Search for the cell housing the specified text and yield its [x, y] center coordinate. 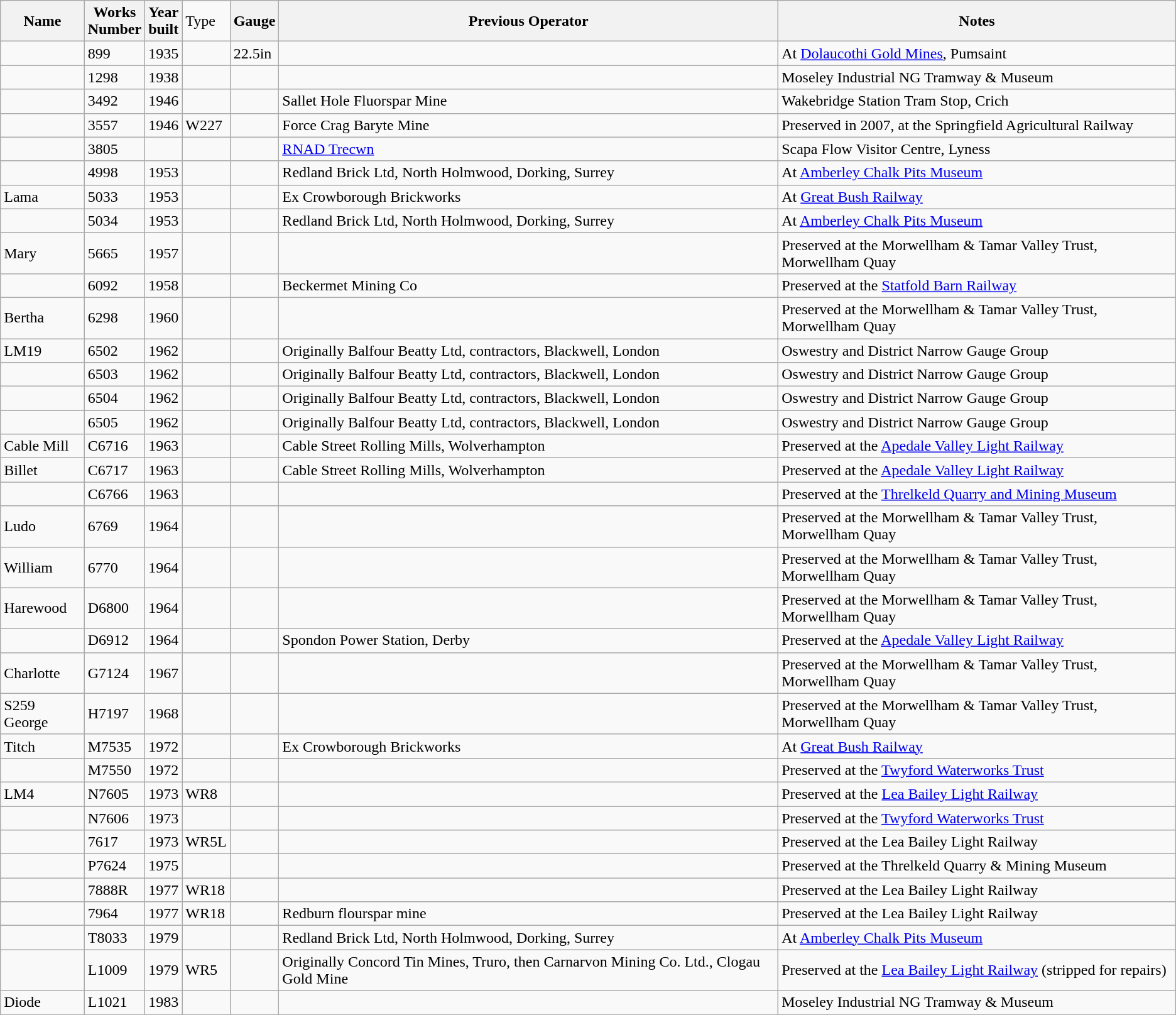
1968 [163, 714]
WR5 [206, 970]
Sallet Hole Fluorspar Mine [529, 101]
N7606 [114, 818]
Cable Mill [43, 446]
Notes [977, 21]
6502 [114, 350]
6298 [114, 318]
Preserved at the Threlkeld Quarry and Mining Museum [977, 494]
6770 [114, 567]
Redburn flourspar mine [529, 914]
D6800 [114, 608]
William [43, 567]
Titch [43, 746]
Preserved in 2007, at the Springfield Agricultural Railway [977, 125]
WR8 [206, 794]
Mary [43, 253]
Previous Operator [529, 21]
7964 [114, 914]
Scapa Flow Visitor Centre, Lyness [977, 149]
Lama [43, 197]
1975 [163, 866]
1298 [114, 77]
L1021 [114, 1002]
6505 [114, 422]
Diode [43, 1002]
5033 [114, 197]
Originally Concord Tin Mines, Truro, then Carnarvon Mining Co. Ltd., Clogau Gold Mine [529, 970]
W227 [206, 125]
Type [206, 21]
G7124 [114, 672]
3557 [114, 125]
Preserved at the Statfold Barn Railway [977, 285]
C6766 [114, 494]
Gauge [254, 21]
M7535 [114, 746]
Harewood [43, 608]
1957 [163, 253]
Charlotte [43, 672]
1960 [163, 318]
7617 [114, 842]
RNAD Trecwn [529, 149]
6504 [114, 398]
5034 [114, 221]
Wakebridge Station Tram Stop, Crich [977, 101]
C6717 [114, 470]
1983 [163, 1002]
WorksNumber [114, 21]
L1009 [114, 970]
6503 [114, 375]
899 [114, 53]
1935 [163, 53]
6769 [114, 527]
M7550 [114, 770]
Name [43, 21]
3805 [114, 149]
S259 George [43, 714]
Beckermet Mining Co [529, 285]
Spondon Power Station, Derby [529, 640]
WR5L [206, 842]
Billet [43, 470]
LM19 [43, 350]
Preserved at the Lea Bailey Light Railway (stripped for repairs) [977, 970]
H7197 [114, 714]
Yearbuilt [163, 21]
4998 [114, 173]
5665 [114, 253]
Bertha [43, 318]
1967 [163, 672]
LM4 [43, 794]
6092 [114, 285]
C6716 [114, 446]
T8033 [114, 938]
Ludo [43, 527]
P7624 [114, 866]
Force Crag Baryte Mine [529, 125]
7888R [114, 890]
22.5in [254, 53]
Preserved at the Threlkeld Quarry & Mining Museum [977, 866]
At Dolaucothi Gold Mines, Pumsaint [977, 53]
1938 [163, 77]
1958 [163, 285]
N7605 [114, 794]
3492 [114, 101]
D6912 [114, 640]
